Identify which cell holds the provided text, then report its [X, Y] central coordinate. 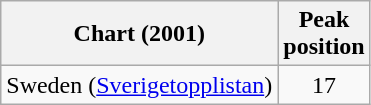
Peakposition [324, 34]
Sweden (Sverigetopplistan) [140, 85]
17 [324, 85]
Chart (2001) [140, 34]
